Extract the [x, y] coordinate from the center of the cell holding the provided text.  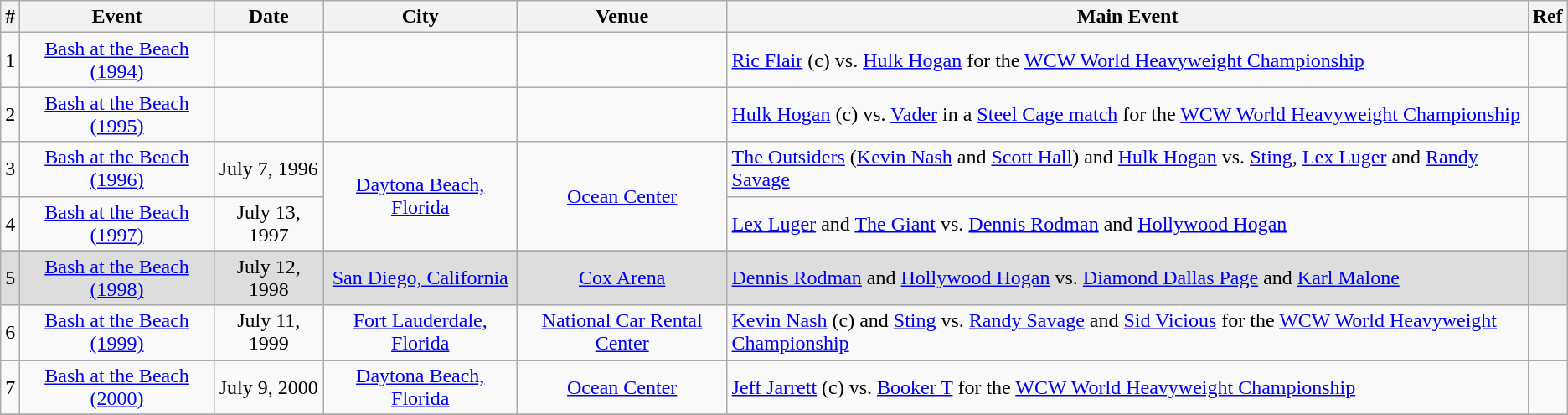
Dennis Rodman and Hollywood Hogan vs. Diamond Dallas Page and Karl Malone [1127, 278]
The Outsiders (Kevin Nash and Scott Hall) and Hulk Hogan vs. Sting, Lex Luger and Randy Savage [1127, 169]
Cox Arena [622, 278]
5 [10, 278]
Bash at the Beach (1995) [117, 114]
7 [10, 387]
Venue [622, 17]
6 [10, 332]
Ric Flair (c) vs. Hulk Hogan for the WCW World Heavyweight Championship [1127, 60]
July 12, 1998 [268, 278]
Event [117, 17]
4 [10, 223]
Bash at the Beach (1999) [117, 332]
Bash at the Beach (1994) [117, 60]
Jeff Jarrett (c) vs. Booker T for the WCW World Heavyweight Championship [1127, 387]
1 [10, 60]
Bash at the Beach (2000) [117, 387]
July 9, 2000 [268, 387]
2 [10, 114]
Fort Lauderdale, Florida [420, 332]
Ref [1548, 17]
Hulk Hogan (c) vs. Vader in a Steel Cage match for the WCW World Heavyweight Championship [1127, 114]
Lex Luger and The Giant vs. Dennis Rodman and Hollywood Hogan [1127, 223]
Bash at the Beach (1997) [117, 223]
3 [10, 169]
Bash at the Beach (1996) [117, 169]
National Car Rental Center [622, 332]
Kevin Nash (c) and Sting vs. Randy Savage and Sid Vicious for the WCW World Heavyweight Championship [1127, 332]
Main Event [1127, 17]
July 13, 1997 [268, 223]
Date [268, 17]
City [420, 17]
July 11, 1999 [268, 332]
Bash at the Beach (1998) [117, 278]
# [10, 17]
San Diego, California [420, 278]
July 7, 1996 [268, 169]
